Extract the [x, y] coordinate from the center of the cell holding the provided text.  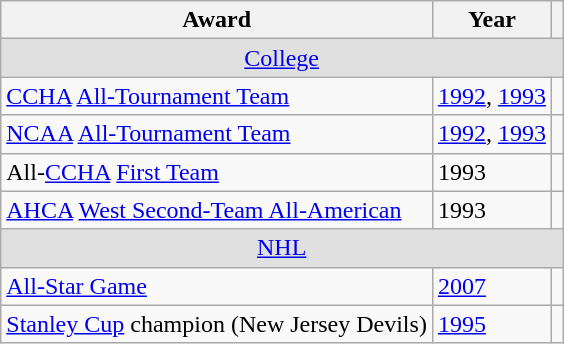
CCHA All-Tournament Team [217, 96]
College [282, 58]
All-Star Game [217, 286]
Year [492, 20]
Stanley Cup champion (New Jersey Devils) [217, 324]
NHL [282, 248]
2007 [492, 286]
AHCA West Second-Team All-American [217, 210]
NCAA All-Tournament Team [217, 134]
All-CCHA First Team [217, 172]
Award [217, 20]
1995 [492, 324]
